Detect which cell encompasses the target text, then output its (X, Y) center coordinate. 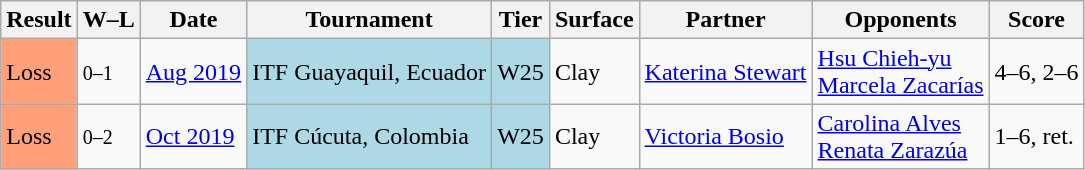
W–L (108, 20)
Hsu Chieh-yu Marcela Zacarías (900, 72)
Result (39, 20)
Carolina Alves Renata Zarazúa (900, 136)
Victoria Bosio (726, 136)
Partner (726, 20)
Tournament (370, 20)
ITF Cúcuta, Colombia (370, 136)
ITF Guayaquil, Ecuador (370, 72)
Date (193, 20)
0–2 (108, 136)
Katerina Stewart (726, 72)
Opponents (900, 20)
Score (1036, 20)
1–6, ret. (1036, 136)
0–1 (108, 72)
Surface (594, 20)
4–6, 2–6 (1036, 72)
Aug 2019 (193, 72)
Oct 2019 (193, 136)
Tier (521, 20)
